Find where the given text appears and provide that cell's center as (x, y) coordinate. 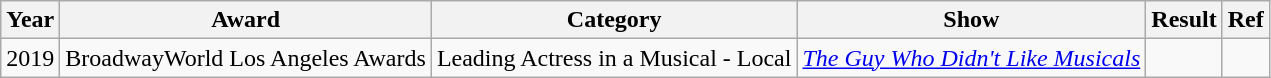
Award (246, 20)
BroadwayWorld Los Angeles Awards (246, 58)
The Guy Who Didn't Like Musicals (972, 58)
Result (1184, 20)
2019 (30, 58)
Leading Actress in a Musical - Local (614, 58)
Ref (1246, 20)
Show (972, 20)
Year (30, 20)
Category (614, 20)
